Determine the [X, Y] coordinate at the center of the cell enclosing the given text.  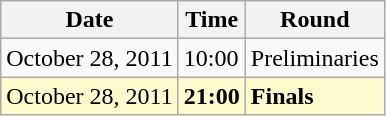
Preliminaries [314, 58]
Time [212, 20]
Finals [314, 96]
Date [90, 20]
Round [314, 20]
21:00 [212, 96]
10:00 [212, 58]
